Determine the [x, y] coordinate at the center of the cell enclosing the given text.  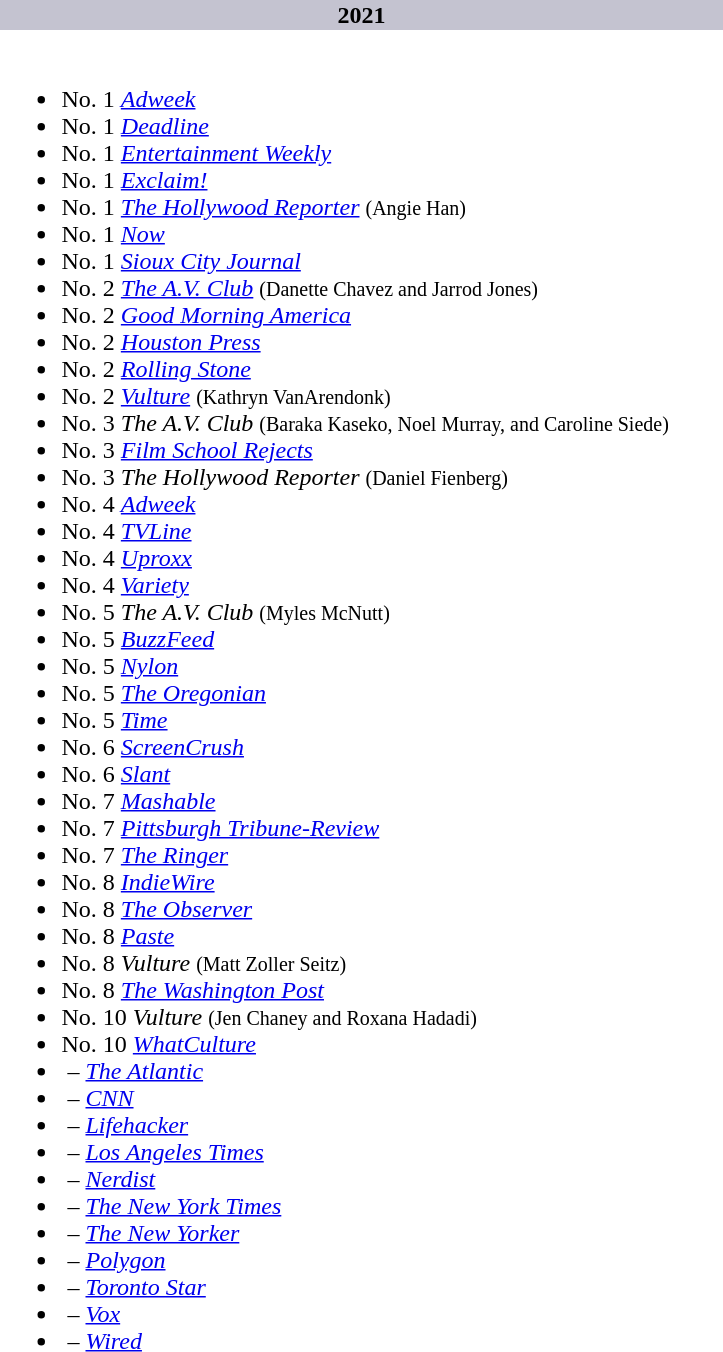
2021 [362, 15]
